Scan for the cell matching the given text and deliver its [X, Y] coordinate at center. 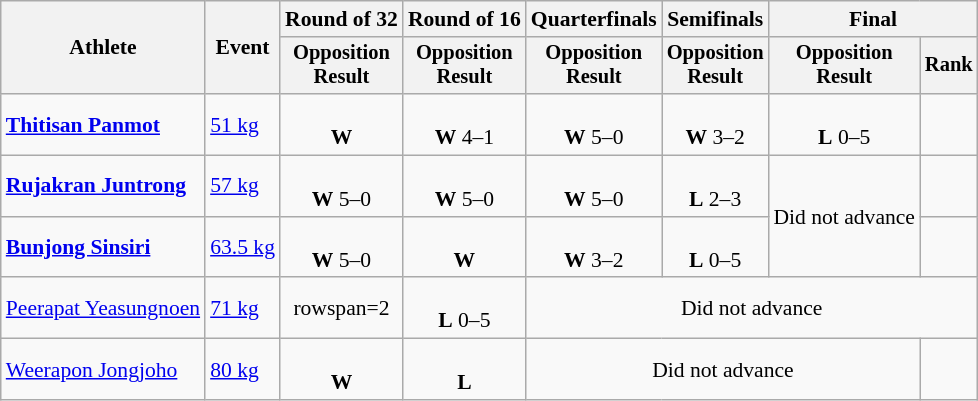
71 kg [242, 308]
Bunjong Sinsiri [103, 248]
Rank [949, 66]
80 kg [242, 370]
rowspan=2 [342, 308]
Round of 16 [464, 19]
Final [872, 19]
51 kg [242, 124]
Quarterfinals [594, 19]
Peerapat Yeasungnoen [103, 308]
Weerapon Jongjoho [103, 370]
W 4–1 [464, 124]
L 2–3 [716, 186]
L [464, 370]
Event [242, 48]
63.5 kg [242, 248]
Rujakran Juntrong [103, 186]
Thitisan Panmot [103, 124]
Athlete [103, 48]
57 kg [242, 186]
Semifinals [716, 19]
Round of 32 [342, 19]
